For the text-containing cell, return its midpoint in [x, y] coordinate format. 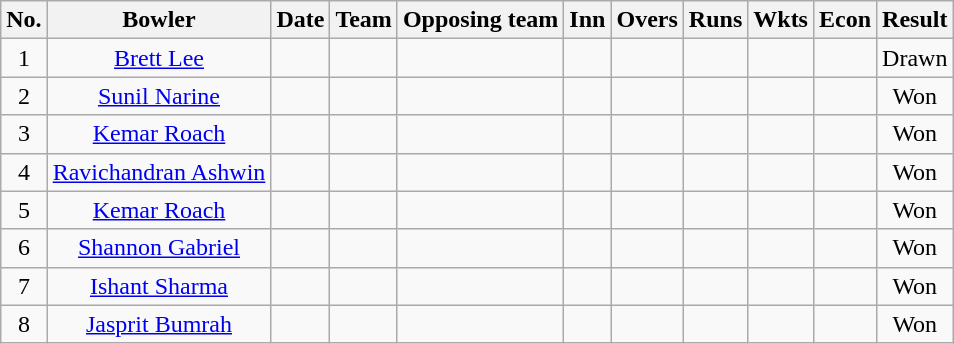
1 [24, 58]
Bowler [159, 20]
3 [24, 134]
8 [24, 324]
Opposing team [480, 20]
6 [24, 248]
Runs [715, 20]
Drawn [915, 58]
Overs [647, 20]
Ravichandran Ashwin [159, 172]
Jasprit Bumrah [159, 324]
4 [24, 172]
Inn [588, 20]
Date [300, 20]
Ishant Sharma [159, 286]
2 [24, 96]
Shannon Gabriel [159, 248]
7 [24, 286]
Sunil Narine [159, 96]
Result [915, 20]
5 [24, 210]
No. [24, 20]
Econ [844, 20]
Team [364, 20]
Brett Lee [159, 58]
Wkts [781, 20]
